Search for the cell housing the specified text and yield its (X, Y) center coordinate. 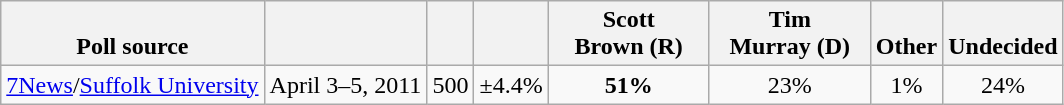
±4.4% (511, 85)
April 3–5, 2011 (346, 85)
1% (906, 85)
23% (790, 85)
Other (906, 34)
ScottBrown (R) (628, 34)
500 (450, 85)
Poll source (132, 34)
51% (628, 85)
TimMurray (D) (790, 34)
24% (1003, 85)
Undecided (1003, 34)
7News/Suffolk University (132, 85)
